Scan for the cell matching the given text and deliver its (X, Y) coordinate at center. 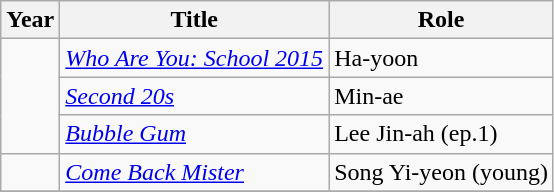
Come Back Mister (194, 172)
Who Are You: School 2015 (194, 58)
Role (442, 20)
Ha-yoon (442, 58)
Year (30, 20)
Lee Jin-ah (ep.1) (442, 134)
Bubble Gum (194, 134)
Title (194, 20)
Min-ae (442, 96)
Second 20s (194, 96)
Song Yi-yeon (young) (442, 172)
